Return [x, y] of the center of cell containing provided text 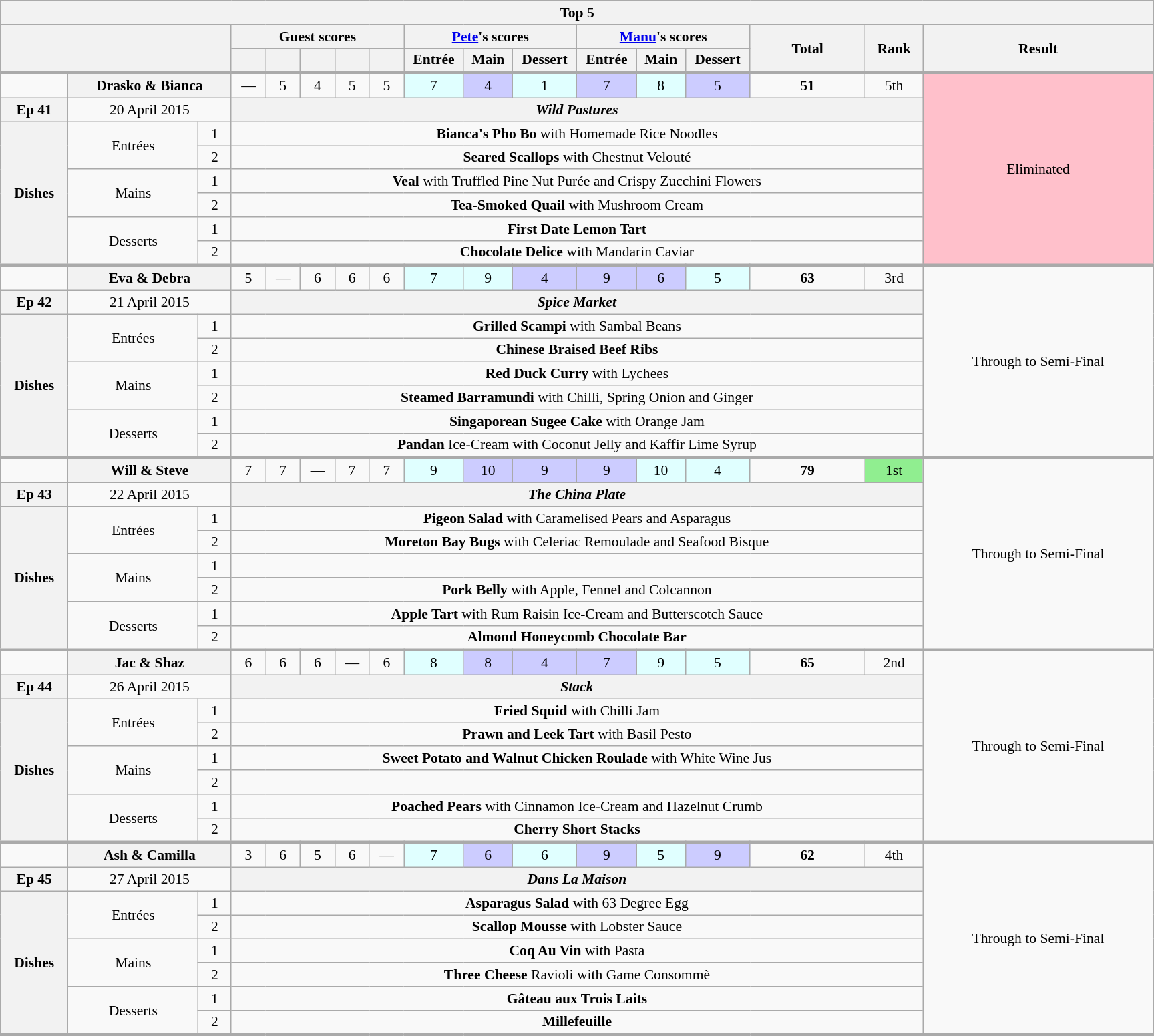
Manu's scores [664, 37]
20 April 2015 [150, 110]
21 April 2015 [150, 303]
Apple Tart with Rum Raisin Ice-Cream and Butterscotch Sauce [577, 614]
First Date Lemon Tart [577, 229]
Cherry Short Stacks [577, 830]
Singaporean Sugee Cake with Orange Jam [577, 421]
27 April 2015 [150, 880]
Ep 45 [35, 880]
22 April 2015 [150, 495]
Ep 41 [35, 110]
Chinese Braised Beef Ribs [577, 350]
Gâteau aux Trois Laits [577, 999]
Ash & Camilla [150, 855]
Ep 43 [35, 495]
Steamed Barramundi with Chilli, Spring Onion and Ginger [577, 397]
Pork Belly with Apple, Fennel and Colcannon [577, 590]
Bianca's Pho Bo with Homemade Rice Noodles [577, 134]
2nd [894, 663]
Prawn and Leek Tart with Basil Pesto [577, 735]
Eliminated [1038, 170]
79 [808, 470]
Wild Pastures [577, 110]
Fried Squid with Chilli Jam [577, 711]
Eva & Debra [150, 278]
Three Cheese Ravioli with Game Consommè [577, 975]
The China Plate [577, 495]
5th [894, 85]
Drasko & Bianca [150, 85]
3rd [894, 278]
51 [808, 85]
Pandan Ice-Cream with Coconut Jelly and Kaffir Lime Syrup [577, 445]
Seared Scallops with Chestnut Velouté [577, 158]
Top 5 [577, 13]
Millefeuille [577, 1022]
65 [808, 663]
Sweet Potato and Walnut Chicken Roulade with White Wine Jus [577, 759]
63 [808, 278]
Veal with Truffled Pine Nut Purée and Crispy Zucchini Flowers [577, 182]
Rank [894, 49]
1st [894, 470]
Will & Steve [150, 470]
Stack [577, 687]
Spice Market [577, 303]
Chocolate Delice with Mandarin Caviar [577, 252]
26 April 2015 [150, 687]
4th [894, 855]
Ep 42 [35, 303]
Grilled Scampi with Sambal Beans [577, 326]
Poached Pears with Cinnamon Ice-Cream and Hazelnut Crumb [577, 806]
Tea-Smoked Quail with Mushroom Cream [577, 205]
Red Duck Curry with Lychees [577, 374]
Dans La Maison [577, 880]
Guest scores [318, 37]
3 [248, 855]
Almond Honeycomb Chocolate Bar [577, 637]
Jac & Shaz [150, 663]
Coq Au Vin with Pasta [577, 951]
62 [808, 855]
Asparagus Salad with 63 Degree Egg [577, 903]
Result [1038, 49]
Pigeon Salad with Caramelised Pears and Asparagus [577, 518]
Pete's scores [490, 37]
Ep 44 [35, 687]
Moreton Bay Bugs with Celeriac Remoulade and Seafood Bisque [577, 542]
Total [808, 49]
Scallop Mousse with Lobster Sauce [577, 927]
